Scan for the cell matching the given text and deliver its [X, Y] coordinate at center. 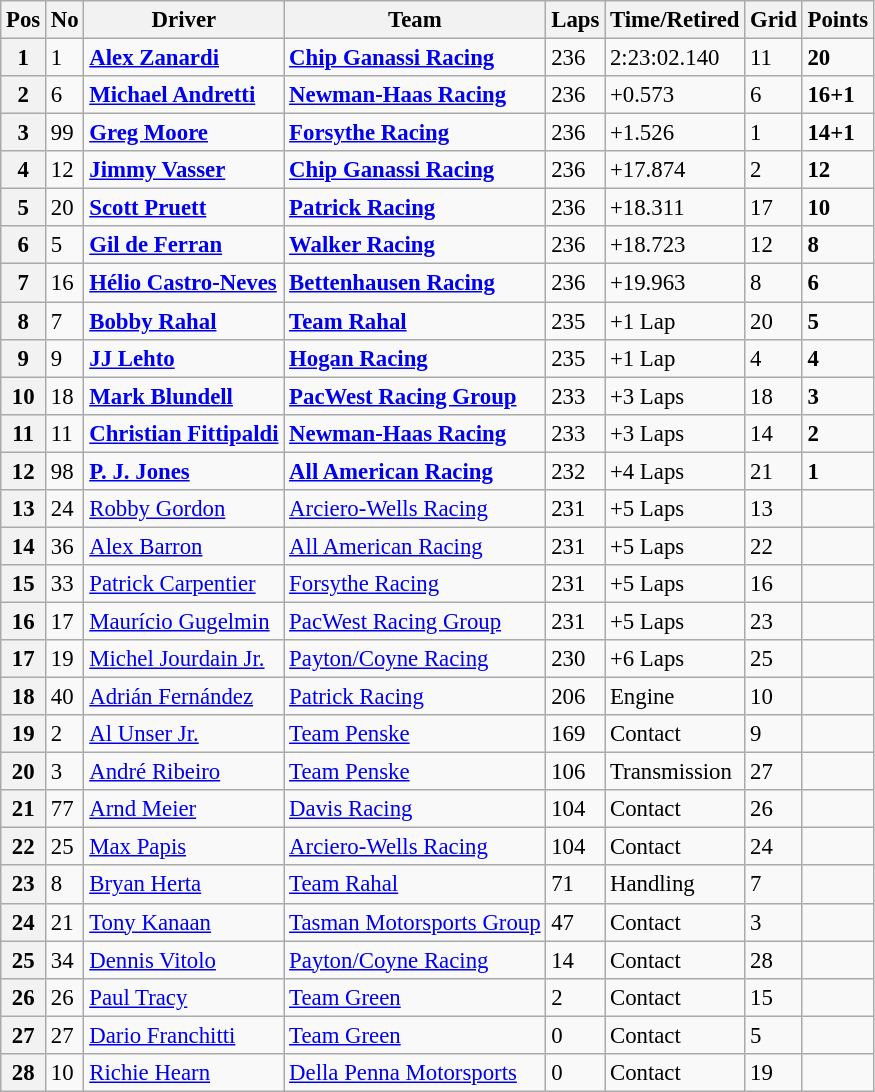
Dennis Vitolo [184, 960]
Bobby Rahal [184, 321]
98 [65, 471]
Al Unser Jr. [184, 734]
34 [65, 960]
Mark Blundell [184, 396]
Christian Fittipaldi [184, 433]
+4 Laps [675, 471]
Engine [675, 697]
206 [576, 697]
16+1 [838, 95]
Arnd Meier [184, 809]
232 [576, 471]
71 [576, 885]
36 [65, 546]
Dario Franchitti [184, 1035]
+1.526 [675, 133]
Robby Gordon [184, 509]
Driver [184, 20]
JJ Lehto [184, 358]
+18.723 [675, 245]
Transmission [675, 772]
Bettenhausen Racing [415, 283]
Grid [774, 20]
+0.573 [675, 95]
No [65, 20]
Paul Tracy [184, 997]
Maurício Gugelmin [184, 621]
Alex Zanardi [184, 58]
Adrián Fernández [184, 697]
P. J. Jones [184, 471]
Pos [24, 20]
Points [838, 20]
47 [576, 922]
Walker Racing [415, 245]
Scott Pruett [184, 208]
André Ribeiro [184, 772]
Greg Moore [184, 133]
+6 Laps [675, 659]
Tony Kanaan [184, 922]
Michael Andretti [184, 95]
Time/Retired [675, 20]
Hélio Castro-Neves [184, 283]
77 [65, 809]
230 [576, 659]
Laps [576, 20]
Hogan Racing [415, 358]
Davis Racing [415, 809]
33 [65, 584]
Gil de Ferran [184, 245]
Max Papis [184, 847]
Bryan Herta [184, 885]
Team [415, 20]
Patrick Carpentier [184, 584]
99 [65, 133]
Tasman Motorsports Group [415, 922]
Alex Barron [184, 546]
106 [576, 772]
+18.311 [675, 208]
14+1 [838, 133]
40 [65, 697]
2:23:02.140 [675, 58]
Richie Hearn [184, 1073]
169 [576, 734]
Della Penna Motorsports [415, 1073]
Michel Jourdain Jr. [184, 659]
Handling [675, 885]
Jimmy Vasser [184, 170]
+17.874 [675, 170]
+19.963 [675, 283]
